Find where the given text appears and provide that cell's center as (x, y) coordinate. 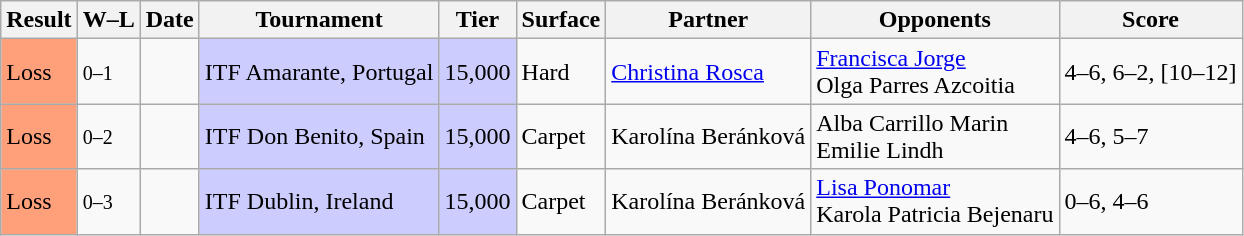
Opponents (935, 20)
Date (170, 20)
4–6, 5–7 (1150, 136)
Tier (478, 20)
W–L (108, 20)
Hard (561, 72)
ITF Don Benito, Spain (319, 136)
0–3 (108, 202)
Francisca Jorge Olga Parres Azcoitia (935, 72)
0–2 (108, 136)
0–6, 4–6 (1150, 202)
Lisa Ponomar Karola Patricia Bejenaru (935, 202)
Alba Carrillo Marin Emilie Lindh (935, 136)
Tournament (319, 20)
ITF Amarante, Portugal (319, 72)
Christina Rosca (708, 72)
Surface (561, 20)
0–1 (108, 72)
Score (1150, 20)
ITF Dublin, Ireland (319, 202)
Result (39, 20)
4–6, 6–2, [10–12] (1150, 72)
Partner (708, 20)
